Locate the cell with the specified text and output its (x, y) center coordinate. 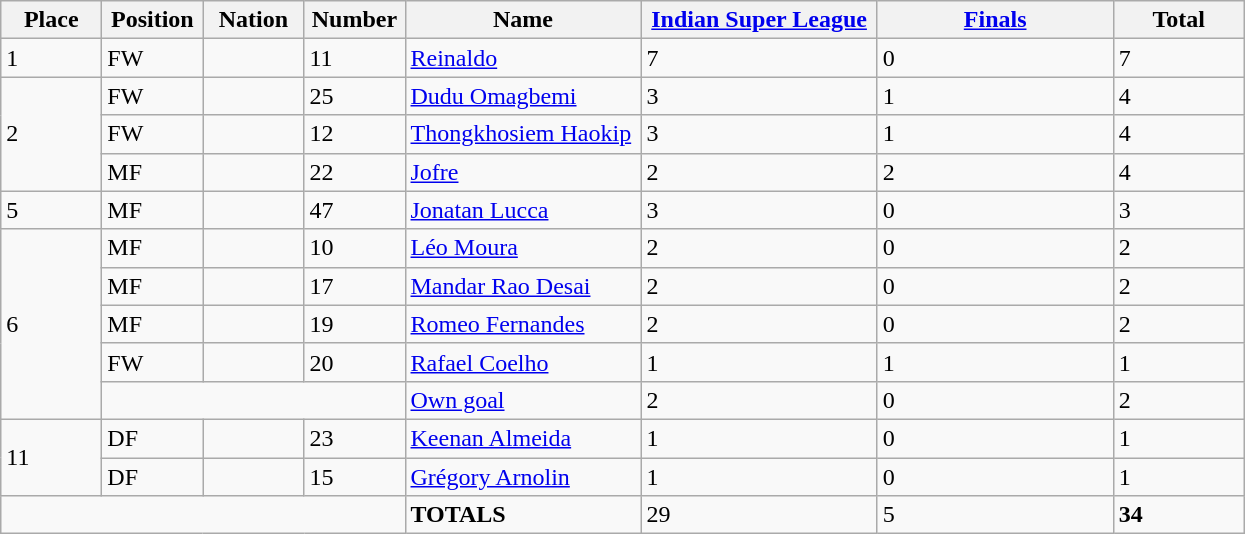
Jonatan Lucca (523, 210)
Own goal (523, 400)
Keenan Almeida (523, 438)
Grégory Arnolin (523, 477)
Place (52, 20)
47 (354, 210)
34 (1178, 515)
Dudu Omagbemi (523, 96)
15 (354, 477)
6 (52, 324)
Rafael Coelho (523, 362)
Nation (254, 20)
Léo Moura (523, 248)
Position (152, 20)
Thongkhosiem Haokip (523, 134)
23 (354, 438)
Name (523, 20)
29 (759, 515)
17 (354, 286)
Reinaldo (523, 58)
12 (354, 134)
Finals (995, 20)
19 (354, 324)
Indian Super League (759, 20)
Number (354, 20)
Romeo Fernandes (523, 324)
Total (1178, 20)
10 (354, 248)
Jofre (523, 172)
22 (354, 172)
TOTALS (523, 515)
20 (354, 362)
Mandar Rao Desai (523, 286)
25 (354, 96)
